Provide the (X, Y) coordinate of the cell's center where the given text is located.  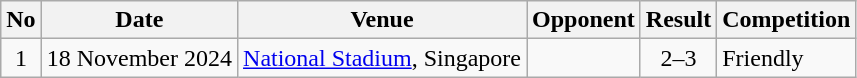
Result (678, 20)
18 November 2024 (139, 58)
1 (21, 58)
Date (139, 20)
2–3 (678, 58)
Competition (786, 20)
Venue (382, 20)
National Stadium, Singapore (382, 58)
Friendly (786, 58)
No (21, 20)
Opponent (584, 20)
